Provide the [x, y] coordinate of the cell's center where the given text is located.  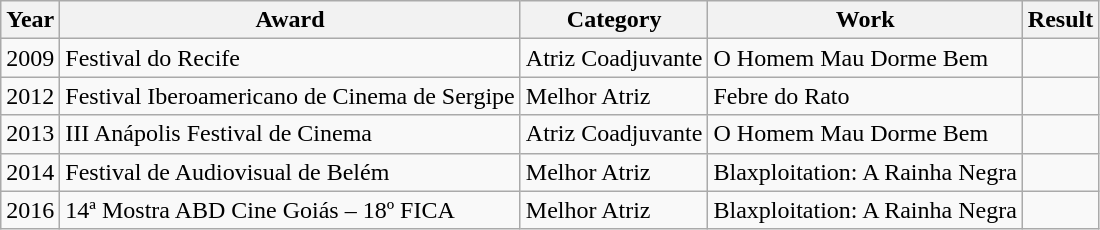
Festival do Recife [290, 58]
2013 [30, 134]
Febre do Rato [865, 96]
Year [30, 20]
Work [865, 20]
2009 [30, 58]
14ª Mostra ABD Cine Goiás – 18º FICA [290, 210]
2012 [30, 96]
Result [1060, 20]
Festival Iberoamericano de Cinema de Sergipe [290, 96]
Award [290, 20]
Festival de Audiovisual de Belém [290, 172]
Category [614, 20]
2016 [30, 210]
III Anápolis Festival de Cinema [290, 134]
2014 [30, 172]
